Scan for the cell matching the given text and deliver its [x, y] coordinate at center. 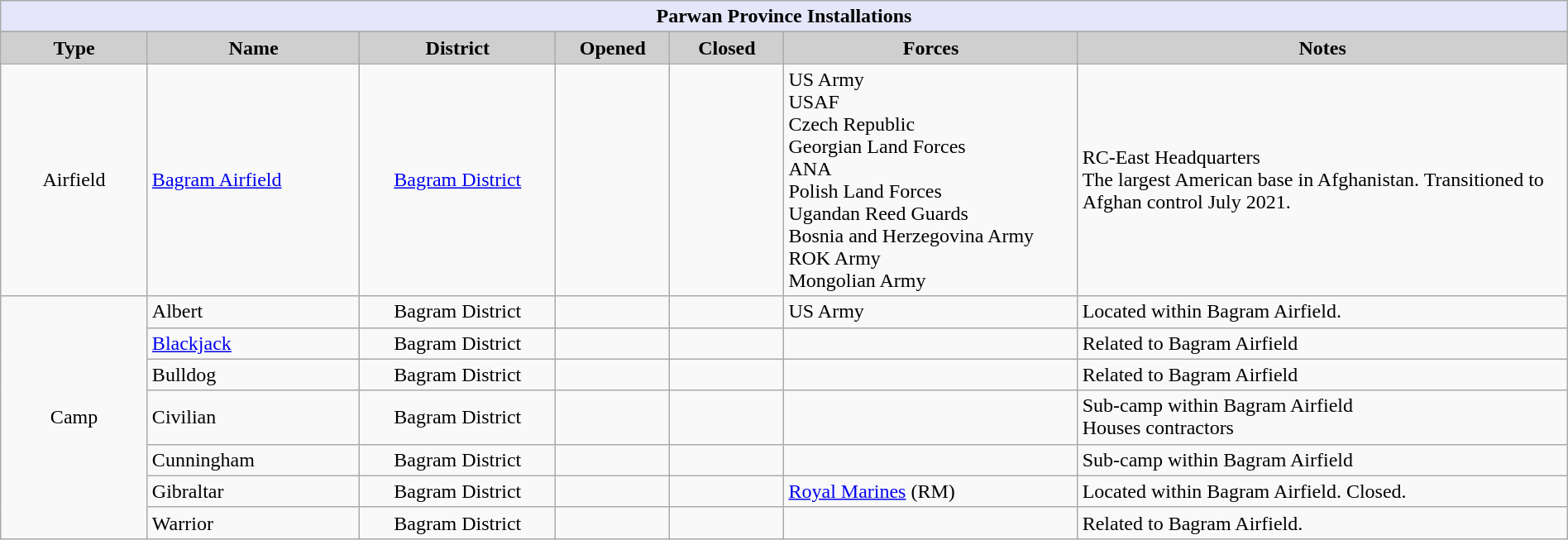
Airfield [74, 180]
US Army USAF Czech Republic Georgian Land Forces ANA Polish Land Forces Ugandan Reed Guards Bosnia and Herzegovina Army ROK Army Mongolian Army [931, 180]
Notes [1322, 48]
Bagram Airfield [253, 180]
Camp [74, 417]
Related to Bagram Airfield. [1322, 523]
Sub-camp within Bagram AirfieldHouses contractors [1322, 417]
Gibraltar [253, 491]
Parwan Province Installations [784, 17]
Opened [613, 48]
Closed [727, 48]
Albert [253, 312]
Bulldog [253, 375]
Located within Bagram Airfield. [1322, 312]
Warrior [253, 523]
Forces [931, 48]
Name [253, 48]
Royal Marines (RM) [931, 491]
RC-East HeadquartersThe largest American base in Afghanistan. Transitioned to Afghan control July 2021. [1322, 180]
Sub-camp within Bagram Airfield [1322, 460]
Blackjack [253, 343]
Cunningham [253, 460]
US Army [931, 312]
District [458, 48]
Type [74, 48]
Located within Bagram Airfield. Closed. [1322, 491]
Civilian [253, 417]
